Extract the [X, Y] coordinate from the center of the cell holding the provided text.  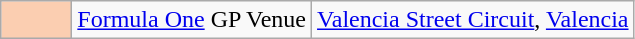
Valencia Street Circuit, Valencia [474, 20]
Formula One GP Venue [192, 20]
